From the cell containing the given text, extract its center point as (x, y) coordinate. 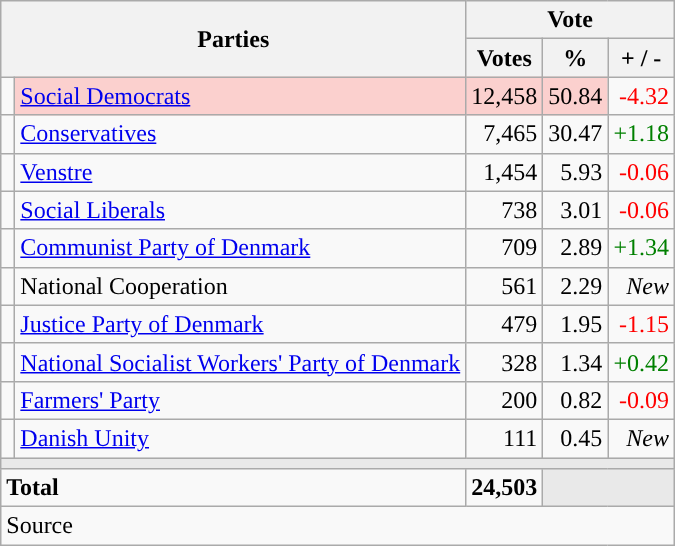
+1.18 (642, 134)
Social Democrats (240, 96)
24,503 (504, 488)
Communist Party of Denmark (240, 248)
111 (504, 438)
709 (504, 248)
Conservatives (240, 134)
-1.15 (642, 324)
Parties (234, 39)
Votes (504, 58)
Social Liberals (240, 210)
2.89 (576, 248)
National Socialist Workers' Party of Denmark (240, 362)
Danish Unity (240, 438)
Venstre (240, 172)
561 (504, 286)
2.29 (576, 286)
3.01 (576, 210)
+0.42 (642, 362)
-0.09 (642, 400)
+ / - (642, 58)
50.84 (576, 96)
Vote (570, 20)
1.34 (576, 362)
-4.32 (642, 96)
5.93 (576, 172)
328 (504, 362)
30.47 (576, 134)
7,465 (504, 134)
% (576, 58)
479 (504, 324)
1.95 (576, 324)
National Cooperation (240, 286)
0.45 (576, 438)
Farmers' Party (240, 400)
+1.34 (642, 248)
0.82 (576, 400)
200 (504, 400)
12,458 (504, 96)
1,454 (504, 172)
738 (504, 210)
Source (338, 526)
Total (234, 488)
Justice Party of Denmark (240, 324)
